Extract the (X, Y) coordinate from the center of the cell holding the provided text.  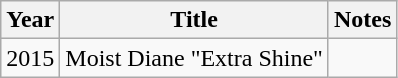
Notes (362, 20)
Moist Diane "Extra Shine" (194, 58)
Year (30, 20)
2015 (30, 58)
Title (194, 20)
